Return the (x, y) coordinate for the center point of the cell that contains the specified text.  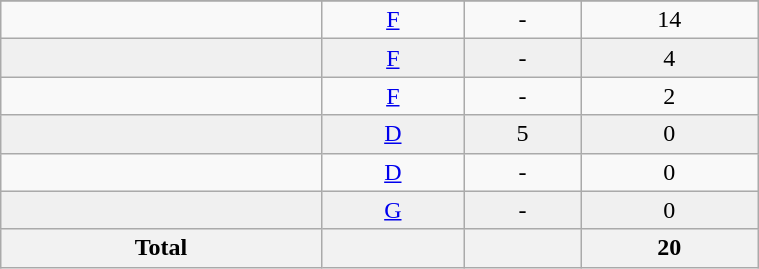
2 (670, 96)
20 (670, 248)
Total (161, 248)
14 (670, 20)
G (392, 210)
5 (522, 134)
4 (670, 58)
